For the text-containing cell, return its midpoint in [X, Y] coordinate format. 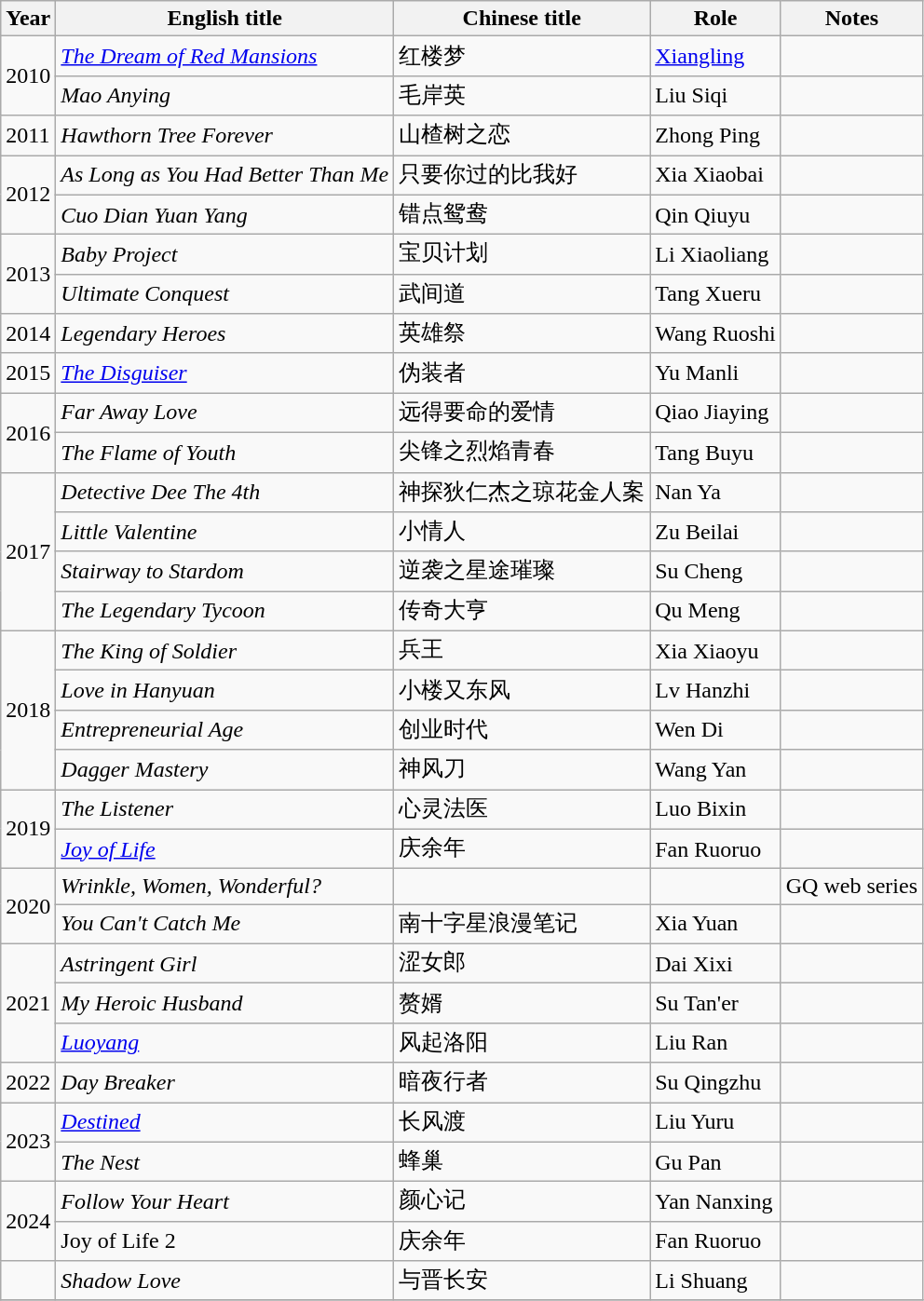
赘婿 [522, 1004]
Shadow Love [225, 1281]
Xia Xiaoyu [715, 650]
Ultimate Conquest [225, 294]
小楼又东风 [522, 691]
只要你过的比我好 [522, 175]
Joy of Life [225, 849]
Detective Dee The 4th [225, 492]
神探狄仁杰之琼花金人案 [522, 492]
宝贝计划 [522, 255]
The King of Soldier [225, 650]
伪装者 [522, 373]
The Nest [225, 1162]
Day Breaker [225, 1082]
Lv Hanzhi [715, 691]
Zhong Ping [715, 136]
2010 [28, 76]
The Listener [225, 810]
As Long as You Had Better Than Me [225, 175]
逆袭之星途璀璨 [522, 572]
风起洛阳 [522, 1043]
2019 [28, 829]
Year [28, 19]
Qiao Jiaying [715, 413]
神风刀 [522, 769]
Destined [225, 1123]
Tang Xueru [715, 294]
2020 [28, 907]
蜂巢 [522, 1162]
Qin Qiuyu [715, 214]
The Disguiser [225, 373]
Wang Ruoshi [715, 333]
Xiangling [715, 56]
Stairway to Stardom [225, 572]
Astringent Girl [225, 963]
Wrinkle, Women, Wonderful? [225, 887]
Far Away Love [225, 413]
2012 [28, 194]
Su Cheng [715, 572]
Wen Di [715, 730]
The Flame of Youth [225, 453]
2015 [28, 373]
南十字星浪漫笔记 [522, 924]
Role [715, 19]
红楼梦 [522, 56]
尖锋之烈焰青春 [522, 453]
Cuo Dian Yuan Yang [225, 214]
Luoyang [225, 1043]
创业时代 [522, 730]
Baby Project [225, 255]
兵王 [522, 650]
2021 [28, 1003]
GQ web series [851, 887]
2018 [28, 710]
Notes [851, 19]
2016 [28, 432]
Nan Ya [715, 492]
Love in Hanyuan [225, 691]
Mao Anying [225, 95]
武间道 [522, 294]
Li Xiaoliang [715, 255]
Follow Your Heart [225, 1201]
Qu Meng [715, 611]
暗夜行者 [522, 1082]
Entrepreneurial Age [225, 730]
2011 [28, 136]
My Heroic Husband [225, 1004]
远得要命的爱情 [522, 413]
Su Tan'er [715, 1004]
Tang Buyu [715, 453]
Legendary Heroes [225, 333]
Su Qingzhu [715, 1082]
Little Valentine [225, 533]
2013 [28, 274]
错点鸳鸯 [522, 214]
与晋长安 [522, 1281]
Chinese title [522, 19]
Dagger Mastery [225, 769]
Dai Xixi [715, 963]
Wang Yan [715, 769]
Li Shuang [715, 1281]
Liu Siqi [715, 95]
毛岸英 [522, 95]
长风渡 [522, 1123]
2014 [28, 333]
2024 [28, 1222]
Yan Nanxing [715, 1201]
2023 [28, 1142]
英雄祭 [522, 333]
涩女郎 [522, 963]
Liu Ran [715, 1043]
Liu Yuru [715, 1123]
Hawthorn Tree Forever [225, 136]
Yu Manli [715, 373]
Joy of Life 2 [225, 1240]
The Dream of Red Mansions [225, 56]
颜心记 [522, 1201]
The Legendary Tycoon [225, 611]
Xia Yuan [715, 924]
2017 [28, 551]
传奇大亨 [522, 611]
小情人 [522, 533]
Gu Pan [715, 1162]
English title [225, 19]
2022 [28, 1082]
心灵法医 [522, 810]
山楂树之恋 [522, 136]
Luo Bixin [715, 810]
Zu Beilai [715, 533]
You Can't Catch Me [225, 924]
Xia Xiaobai [715, 175]
